Identify which cell holds the provided text, then report its (x, y) central coordinate. 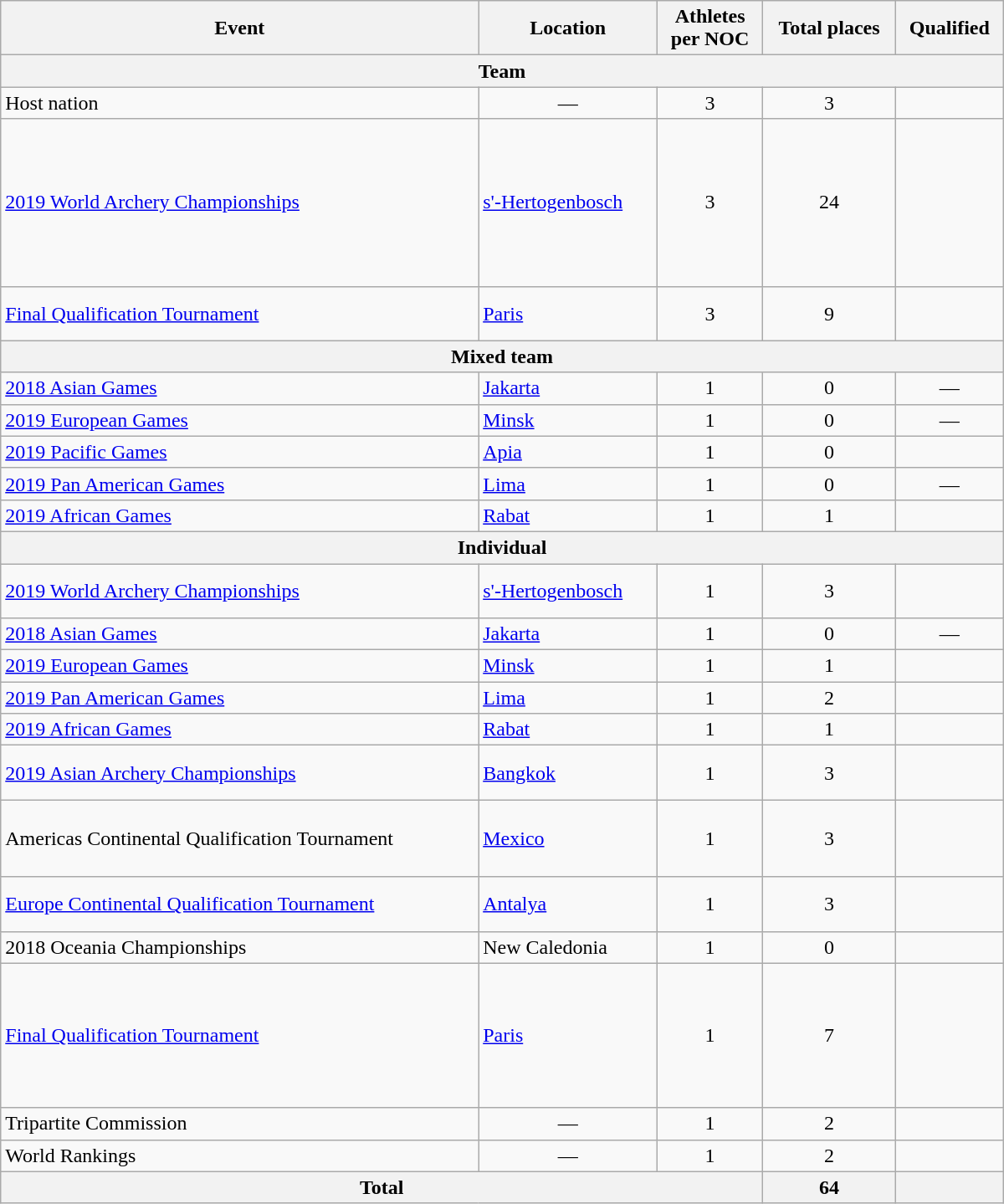
World Rankings (239, 1155)
9 (830, 313)
Bangkok (568, 773)
Americas Continental Qualification Tournament (239, 838)
24 (830, 202)
Athletes per NOC (710, 28)
2019 Pacific Games (239, 452)
7 (830, 1036)
64 (830, 1187)
Europe Continental Qualification Tournament (239, 904)
Mixed team (502, 356)
2019 Asian Archery Championships (239, 773)
Individual (502, 547)
Tripartite Commission (239, 1124)
Event (239, 28)
New Caledonia (568, 947)
Total places (830, 28)
Apia (568, 452)
Qualified (949, 28)
2018 Oceania Championships (239, 947)
Mexico (568, 838)
Host nation (239, 103)
Antalya (568, 904)
Total (382, 1187)
Location (568, 28)
Team (502, 71)
